Detect which cell encompasses the target text, then output its (X, Y) center coordinate. 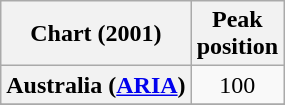
Chart (2001) (96, 34)
Australia (ARIA) (96, 85)
100 (237, 85)
Peakposition (237, 34)
